Return (x, y) of the center of cell containing provided text 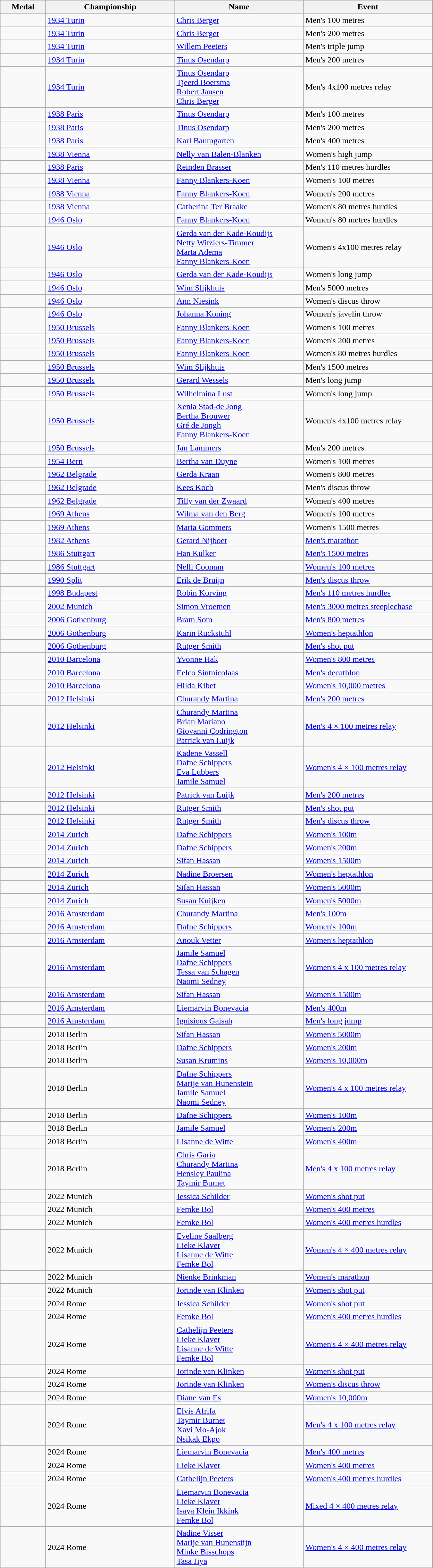
Karin Ruckstuhl (239, 633)
Eelco Sintnicolaas (239, 672)
Hilda Kibet (239, 686)
Men's 4 × 100 metres relay (368, 726)
Karl Baumgarten (239, 141)
Gerard Nijboer (239, 540)
Cathelijn Peeters (239, 1478)
2002 Munich (110, 606)
Maria Gommers (239, 527)
Eveline Saalberg Lieke Klaver Lisanne de Witte Femke Bol (239, 1250)
Championship (110, 7)
Robin Korving (239, 593)
Nadine VisserMarije van HunenstijnMinke BisschopsTasa Jiya (239, 1547)
Women's 10,000 metres (368, 686)
Gerard Wessels (239, 380)
Diane van Es (239, 1398)
Nelly van Balen-Blanken (239, 154)
Women's marathon (368, 1277)
Men's marathon (368, 540)
Lieke Klaver (239, 1465)
Catherina Ter Braake (239, 207)
Wilhelmina Lust (239, 393)
Women's 4 × 100 metres relay (368, 768)
Bertha van Duyne (239, 461)
Susan Kuijken (239, 900)
Tinus OsendarpTjeerd BoersmaRobert JansenChris Berger (239, 87)
1954 Bern (110, 461)
Bram Som (239, 619)
Jan Lammers (239, 448)
Men's 5000 metres (368, 288)
Kadene VassellDafne SchippersEva LubbersJamile Samuel (239, 768)
Lisanne de Witte (239, 1141)
Tilly van der Zwaard (239, 501)
Xenia Stad-de JongBertha BrouwerGré de JonghFanny Blankers-Koen (239, 421)
Name (239, 7)
Women's 400m (368, 1141)
Jamile SamuelDafne SchippersTessa van SchagenNaomi Sedney (239, 968)
Women's high jump (368, 154)
Willem Peeters (239, 47)
Elvis AfrifaTaymir BurnetXavi Mo-AjokNsikak Ekpo (239, 1425)
Dafne SchippersMarije van HunensteinJamile SamuelNaomi Sedney (239, 1088)
Men's 4x100 metres relay (368, 87)
Kees Koch (239, 488)
Men's 100m (368, 913)
Gerda van der Kade-Koudijs (239, 275)
Erik de Bruijn (239, 580)
Men's triple jump (368, 47)
Nienke Brinkman (239, 1277)
Medal (23, 7)
Gerda Kraan (239, 474)
Nelli Cooman (239, 567)
1998 Budapest (110, 593)
Simon Vroemen (239, 606)
Men's 800 metres (368, 619)
Women's javelin throw (368, 314)
Patrick van Luijk (239, 795)
1990 Split (110, 580)
Yvonne Hak (239, 659)
1982 Athens (110, 540)
Reinden Brasser (239, 167)
Event (368, 7)
Jamile Samuel (239, 1128)
Nadine Broersen (239, 874)
Han Kulker (239, 554)
Susan Krumins (239, 1061)
Ignisious Gaisah (239, 1021)
Men's 400m (368, 1008)
Women's 1500 metres (368, 527)
Liemarvin BonevaciaLieke KlaverIsaya Klein IkkinkFemke Bol (239, 1506)
Gerda van der Kade-KoudijsNetty Witziers-TimmerMarta AdemaFanny Blankers-Koen (239, 247)
Ann Niesink (239, 301)
Chris GariaChurandy MartinaHensley PaulinaTaymir Burnet (239, 1169)
Wilma van den Berg (239, 514)
Churandy MartinaBrian MarianoGiovanni CodringtonPatrick van Luijk (239, 726)
Men's 3000 metres steeplechase (368, 606)
Mixed 4 × 400 metres relay (368, 1506)
Men's decathlon (368, 672)
Anouk Vetter (239, 940)
Cathelijn Peeters Lieke Klaver Lisanne de Witte Femke Bol (239, 1344)
Johanna Koning (239, 314)
